Extract the (x, y) coordinate from the center of the cell holding the provided text.  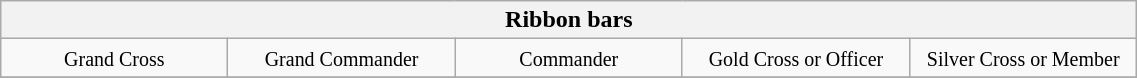
Silver Cross or Member (1024, 58)
Gold Cross or Officer (796, 58)
Grand Cross (114, 58)
Grand Commander (342, 58)
Commander (568, 58)
Ribbon bars (569, 20)
